Search for the cell housing the specified text and yield its (X, Y) center coordinate. 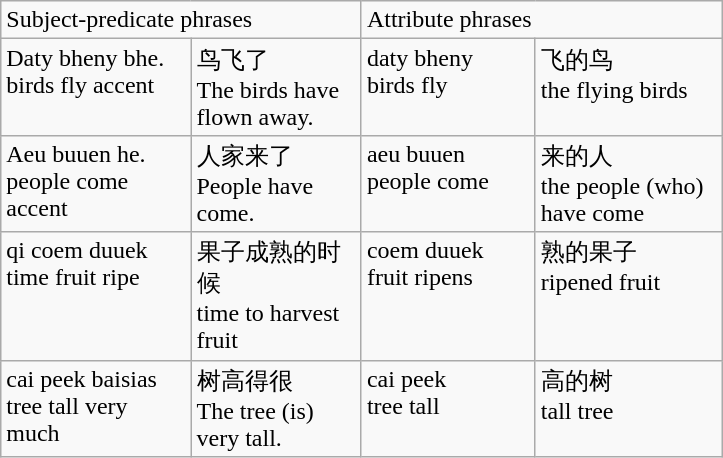
果子成熟的时候time to harvest fruit (276, 296)
高的树tall tree (628, 408)
Daty bheny bhe.birds fly accent (96, 88)
人家来了People have come. (276, 184)
qi coem duuektime fruit ripe (96, 296)
Aeu buuen he.people come accent (96, 184)
cai peek baisiastree tall very much (96, 408)
daty bhenybirds fly (448, 88)
Attribute phrases (542, 20)
cai peektree tall (448, 408)
熟的果子ripened fruit (628, 296)
coem duuekfruit ripens (448, 296)
鸟飞了The birds have flown away. (276, 88)
飞的鸟the flying birds (628, 88)
aeu buuenpeople come (448, 184)
树高得很The tree (is) very tall. (276, 408)
来的人the people (who) have come (628, 184)
Subject-predicate phrases (182, 20)
